From the cell containing the given text, extract its center point as [x, y] coordinate. 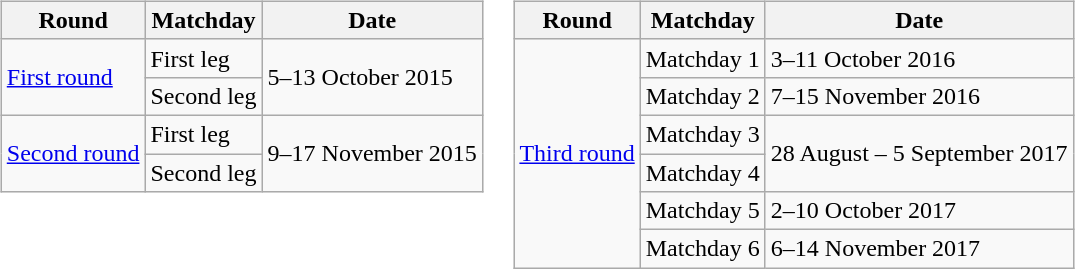
Matchday 1 [702, 58]
Matchday 6 [702, 249]
7–15 November 2016 [919, 96]
9–17 November 2015 [372, 153]
Second round [73, 153]
Matchday 4 [702, 173]
2–10 October 2017 [919, 211]
Matchday 3 [702, 134]
First round [73, 77]
Matchday 2 [702, 96]
6–14 November 2017 [919, 249]
Third round [577, 153]
Matchday 5 [702, 211]
28 August – 5 September 2017 [919, 153]
3–11 October 2016 [919, 58]
5–13 October 2015 [372, 77]
